Return the (X, Y) coordinate for the center point of the cell that contains the specified text.  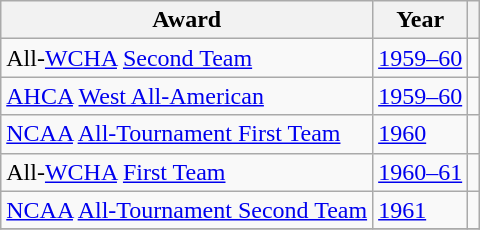
1960 (420, 134)
All-WCHA First Team (187, 172)
1961 (420, 210)
1960–61 (420, 172)
AHCA West All-American (187, 96)
Year (420, 20)
NCAA All-Tournament First Team (187, 134)
NCAA All-Tournament Second Team (187, 210)
All-WCHA Second Team (187, 58)
Award (187, 20)
